Search for the cell housing the specified text and yield its (X, Y) center coordinate. 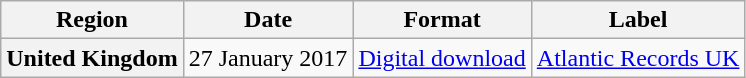
27 January 2017 (268, 58)
Date (268, 20)
Label (638, 20)
Atlantic Records UK (638, 58)
Region (92, 20)
Format (442, 20)
United Kingdom (92, 58)
Digital download (442, 58)
